Extract the (x, y) coordinate from the center of the cell holding the provided text.  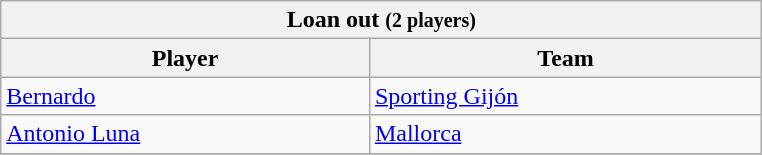
Loan out (2 players) (382, 20)
Sporting Gijón (565, 96)
Bernardo (186, 96)
Player (186, 58)
Antonio Luna (186, 134)
Mallorca (565, 134)
Team (565, 58)
